Return the (x, y) coordinate for the center point of the cell that contains the specified text.  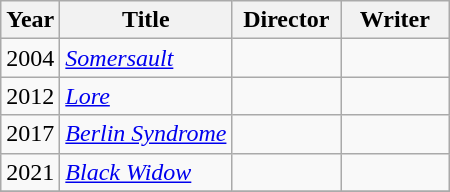
Berlin Syndrome (146, 134)
Somersault (146, 58)
Title (146, 20)
2021 (30, 172)
Director (286, 20)
Year (30, 20)
2017 (30, 134)
Black Widow (146, 172)
Writer (396, 20)
2012 (30, 96)
Lore (146, 96)
2004 (30, 58)
